Pinpoint the cell where the given text exists, returning its (x, y) midpoint coordinate. 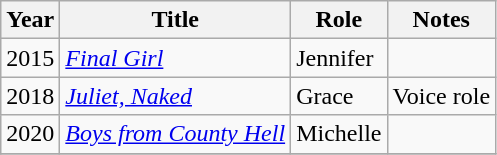
Role (339, 20)
2015 (30, 58)
Juliet, Naked (176, 96)
Jennifer (339, 58)
Voice role (442, 96)
2018 (30, 96)
Grace (339, 96)
Final Girl (176, 58)
Title (176, 20)
Boys from County Hell (176, 134)
Michelle (339, 134)
Year (30, 20)
2020 (30, 134)
Notes (442, 20)
